Find where the given text appears and provide that cell's center as [X, Y] coordinate. 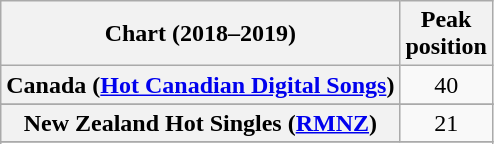
Canada (Hot Canadian Digital Songs) [200, 85]
Peakposition [446, 34]
40 [446, 85]
Chart (2018–2019) [200, 34]
21 [446, 123]
New Zealand Hot Singles (RMNZ) [200, 123]
